Return (x, y) of the center of cell containing provided text 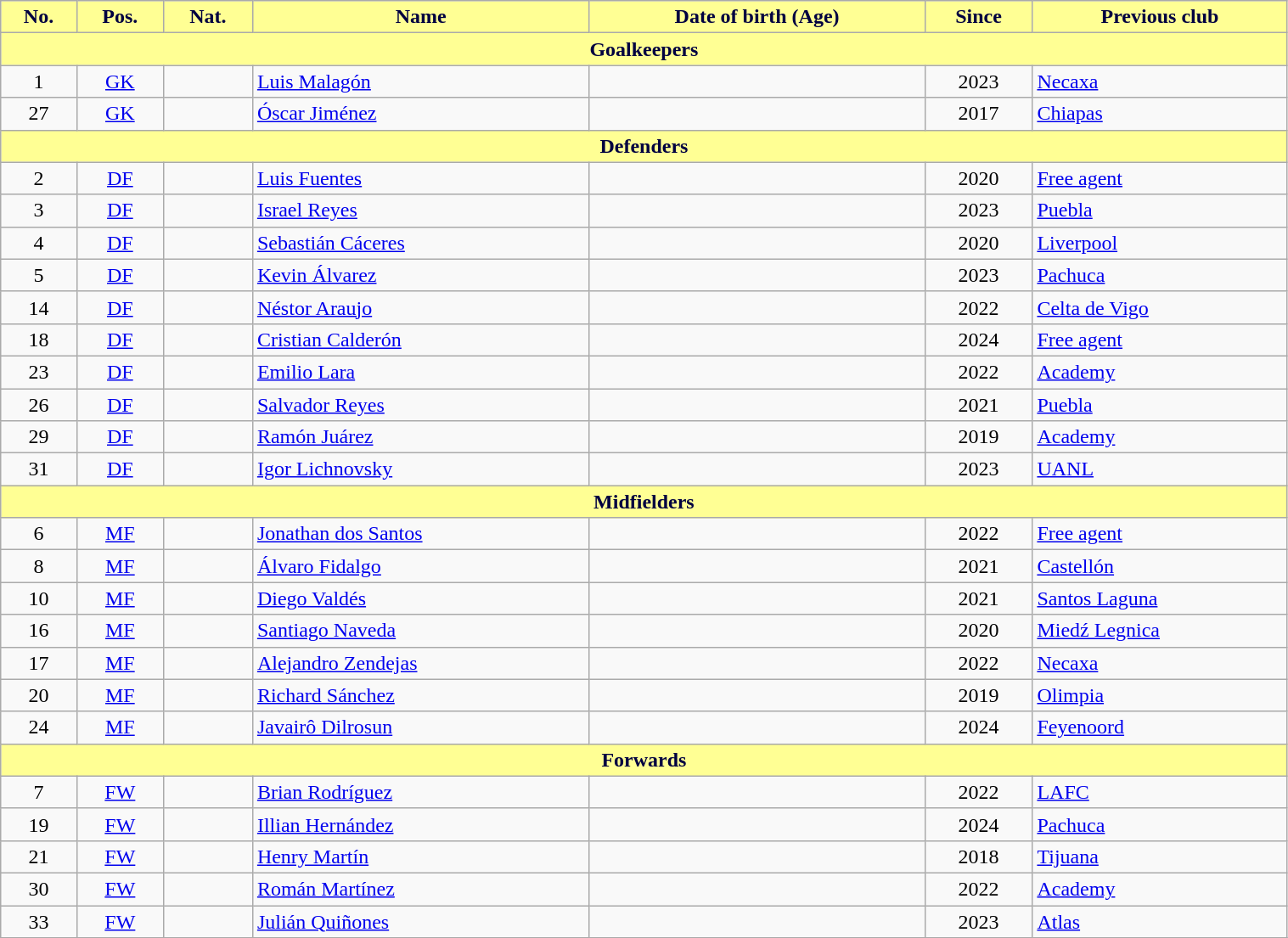
Alejandro Zendejas (421, 663)
Goalkeepers (644, 49)
Date of birth (Age) (757, 17)
31 (39, 469)
Name (421, 17)
Miedź Legnica (1160, 631)
Salvador Reyes (421, 405)
LAFC (1160, 792)
Illian Hernández (421, 824)
Brian Rodríguez (421, 792)
Feyenoord (1160, 727)
18 (39, 340)
2018 (978, 857)
1 (39, 81)
Julián Quiñones (421, 921)
8 (39, 566)
4 (39, 243)
Olimpia (1160, 695)
Luis Fuentes (421, 178)
10 (39, 598)
14 (39, 307)
21 (39, 857)
Diego Valdés (421, 598)
Pos. (120, 17)
23 (39, 372)
Nat. (207, 17)
UANL (1160, 469)
7 (39, 792)
3 (39, 211)
5 (39, 275)
Óscar Jiménez (421, 114)
20 (39, 695)
Cristian Calderón (421, 340)
16 (39, 631)
Javairô Dilrosun (421, 727)
Román Martínez (421, 889)
Richard Sánchez (421, 695)
Álvaro Fidalgo (421, 566)
Forwards (644, 760)
Kevin Álvarez (421, 275)
No. (39, 17)
Castellón (1160, 566)
Ramón Juárez (421, 437)
Santiago Naveda (421, 631)
Emilio Lara (421, 372)
Celta de Vigo (1160, 307)
26 (39, 405)
24 (39, 727)
Jonathan dos Santos (421, 534)
Luis Malagón (421, 81)
2 (39, 178)
Previous club (1160, 17)
Igor Lichnovsky (421, 469)
Sebastián Cáceres (421, 243)
Néstor Araujo (421, 307)
Israel Reyes (421, 211)
29 (39, 437)
Midfielders (644, 502)
17 (39, 663)
Defenders (644, 146)
27 (39, 114)
Atlas (1160, 921)
Henry Martín (421, 857)
30 (39, 889)
Liverpool (1160, 243)
Tijuana (1160, 857)
19 (39, 824)
Chiapas (1160, 114)
Santos Laguna (1160, 598)
2017 (978, 114)
6 (39, 534)
Since (978, 17)
33 (39, 921)
